Provide the (x, y) coordinate of the cell's center where the given text is located.  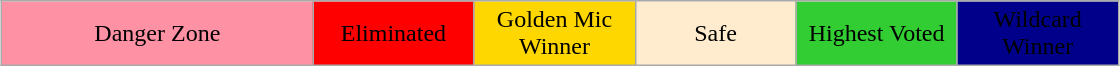
Eliminated (394, 34)
Wildcard Winner (1038, 34)
Golden Mic Winner (554, 34)
Safe (716, 34)
Highest Voted (876, 34)
Danger Zone (158, 34)
